Determine the [x, y] coordinate at the center of the cell enclosing the given text.  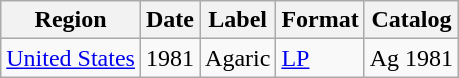
Region [71, 20]
Label [238, 20]
1981 [170, 58]
Date [170, 20]
LP [320, 58]
United States [71, 58]
Ag 1981 [411, 58]
Format [320, 20]
Catalog [411, 20]
Agaric [238, 58]
